Detect which cell encompasses the target text, then output its [X, Y] center coordinate. 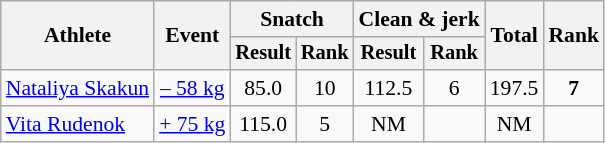
112.5 [389, 88]
Clean & jerk [420, 19]
Athlete [78, 36]
85.0 [263, 88]
5 [325, 124]
6 [454, 88]
Event [192, 36]
– 58 kg [192, 88]
197.5 [514, 88]
+ 75 kg [192, 124]
Total [514, 36]
115.0 [263, 124]
Snatch [292, 19]
10 [325, 88]
7 [574, 88]
Nataliya Skakun [78, 88]
Vita Rudenok [78, 124]
